From the cell containing the given text, extract its center point as [X, Y] coordinate. 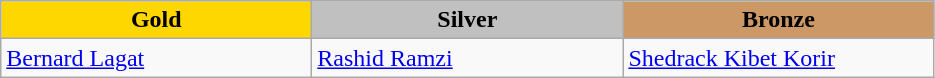
Rashid Ramzi [468, 58]
Bernard Lagat [156, 58]
Bronze [778, 20]
Gold [156, 20]
Shedrack Kibet Korir [778, 58]
Silver [468, 20]
